For the text-containing cell, return its midpoint in (X, Y) coordinate format. 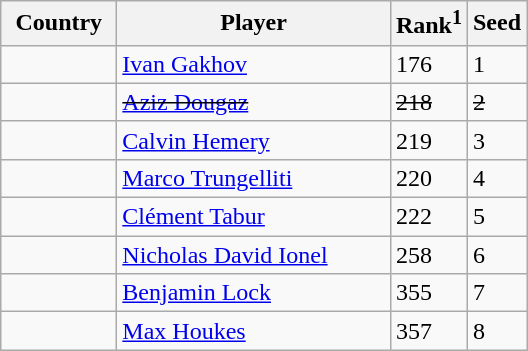
Aziz Dougaz (254, 102)
258 (428, 255)
7 (496, 293)
3 (496, 140)
357 (428, 331)
2 (496, 102)
Seed (496, 24)
220 (428, 178)
Marco Trungelliti (254, 178)
Player (254, 24)
Nicholas David Ionel (254, 255)
222 (428, 217)
Country (59, 24)
8 (496, 331)
Calvin Hemery (254, 140)
219 (428, 140)
176 (428, 64)
Benjamin Lock (254, 293)
218 (428, 102)
1 (496, 64)
4 (496, 178)
6 (496, 255)
Max Houkes (254, 331)
Rank1 (428, 24)
Clément Tabur (254, 217)
5 (496, 217)
Ivan Gakhov (254, 64)
355 (428, 293)
